Pinpoint the cell where the given text exists, returning its (x, y) midpoint coordinate. 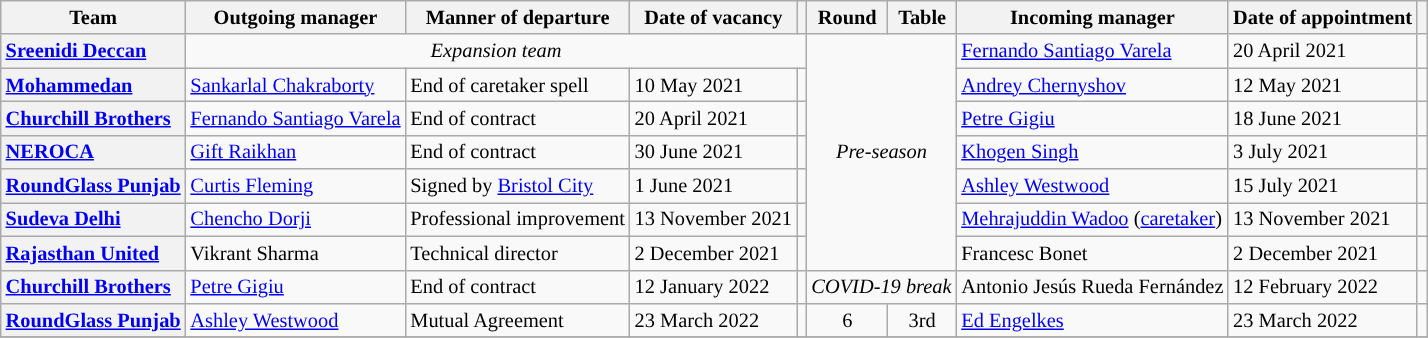
Incoming manager (1092, 17)
End of caretaker spell (517, 85)
12 February 2022 (1322, 287)
Pre-season (882, 152)
Mutual Agreement (517, 320)
Sankarlal Chakraborty (296, 85)
18 June 2021 (1322, 118)
15 July 2021 (1322, 186)
Expansion team (496, 51)
Date of vacancy (714, 17)
Sudeva Delhi (94, 219)
Table (922, 17)
10 May 2021 (714, 85)
Outgoing manager (296, 17)
Gift Raikhan (296, 152)
NEROCA (94, 152)
Date of appointment (1322, 17)
Signed by Bristol City (517, 186)
Francesc Bonet (1092, 253)
Team (94, 17)
12 May 2021 (1322, 85)
Manner of departure (517, 17)
Ed Engelkes (1092, 320)
3 July 2021 (1322, 152)
Curtis Fleming (296, 186)
Andrey Chernyshov (1092, 85)
3rd (922, 320)
Technical director (517, 253)
Professional improvement (517, 219)
1 June 2021 (714, 186)
30 June 2021 (714, 152)
Rajasthan United (94, 253)
6 (848, 320)
Sreenidi Deccan (94, 51)
Khogen Singh (1092, 152)
Round (848, 17)
COVID-19 break (882, 287)
Chencho Dorji (296, 219)
Antonio Jesús Rueda Fernández (1092, 287)
Vikrant Sharma (296, 253)
12 January 2022 (714, 287)
Mehrajuddin Wadoo (caretaker) (1092, 219)
Mohammedan (94, 85)
